From the cell containing the given text, extract its center point as (X, Y) coordinate. 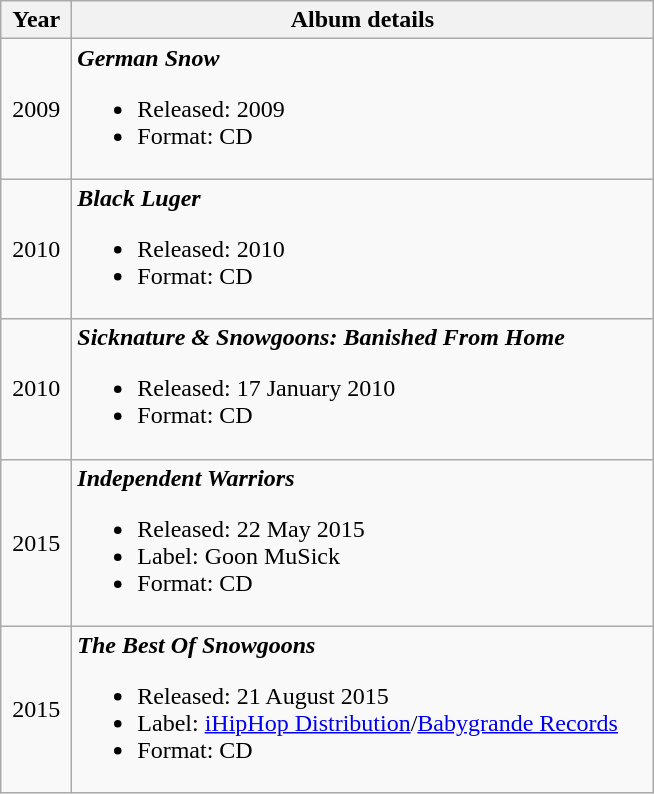
Sicknature & Snowgoons: Banished From HomeReleased: 17 January 2010Format: CD (362, 389)
Year (36, 20)
Album details (362, 20)
Independent WarriorsReleased: 22 May 2015Label: Goon MuSickFormat: CD (362, 542)
Black LugerReleased: 2010Format: CD (362, 249)
The Best Of SnowgoonsReleased: 21 August 2015Label: iHipHop Distribution/Babygrande RecordsFormat: CD (362, 710)
2009 (36, 109)
German SnowReleased: 2009Format: CD (362, 109)
